Find where the given text appears and provide that cell's center as (X, Y) coordinate. 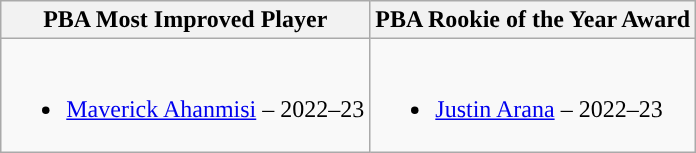
PBA Most Improved Player (186, 20)
Maverick Ahanmisi – 2022–23 (186, 96)
PBA Rookie of the Year Award (533, 20)
Justin Arana – 2022–23 (533, 96)
